For the text-containing cell, return its midpoint in [x, y] coordinate format. 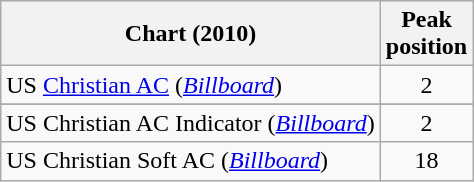
US Christian Soft AC (Billboard) [191, 161]
Chart (2010) [191, 34]
US Christian AC (Billboard) [191, 85]
18 [426, 161]
Peak position [426, 34]
US Christian AC Indicator (Billboard) [191, 123]
